Search for the cell housing the specified text and yield its [x, y] center coordinate. 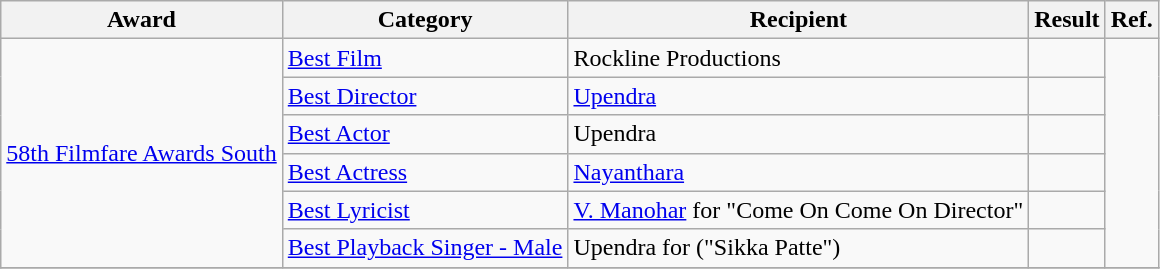
Best Film [425, 58]
Rockline Productions [798, 58]
Best Lyricist [425, 210]
Best Director [425, 96]
Ref. [1132, 20]
Upendra for ("Sikka Patte") [798, 248]
V. Manohar for "Come On Come On Director" [798, 210]
Best Actor [425, 134]
58th Filmfare Awards South [142, 153]
Best Playback Singer - Male [425, 248]
Recipient [798, 20]
Award [142, 20]
Category [425, 20]
Result [1067, 20]
Nayanthara [798, 172]
Best Actress [425, 172]
